Return [x, y] of the center of cell containing provided text 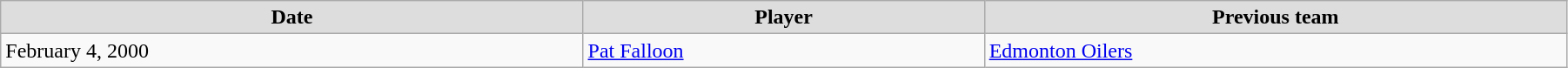
Edmonton Oilers [1276, 51]
Previous team [1276, 17]
Player [783, 17]
Date [292, 17]
Pat Falloon [783, 51]
February 4, 2000 [292, 51]
